Locate the cell with the specified text and output its [x, y] center coordinate. 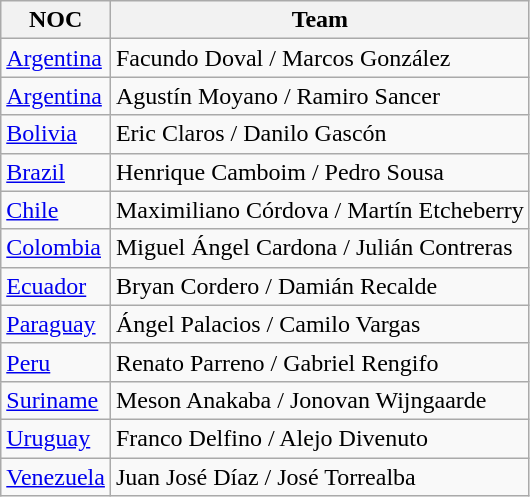
Colombia [56, 248]
Eric Claros / Danilo Gascón [320, 134]
Suriname [56, 400]
Chile [56, 210]
Uruguay [56, 438]
Meson Anakaba / Jonovan Wijngaarde [320, 400]
Agustín Moyano / Ramiro Sancer [320, 96]
Juan José Díaz / José Torrealba [320, 477]
Renato Parreno / Gabriel Rengifo [320, 362]
Team [320, 20]
Bolivia [56, 134]
Brazil [56, 172]
Paraguay [56, 324]
Venezuela [56, 477]
Ecuador [56, 286]
Franco Delfino / Alejo Divenuto [320, 438]
Bryan Cordero / Damián Recalde [320, 286]
Ángel Palacios / Camilo Vargas [320, 324]
Henrique Camboim / Pedro Sousa [320, 172]
Facundo Doval / Marcos González [320, 58]
NOC [56, 20]
Peru [56, 362]
Maximiliano Córdova / Martín Etcheberry [320, 210]
Miguel Ángel Cardona / Julián Contreras [320, 248]
